For the text-containing cell, return its midpoint in (X, Y) coordinate format. 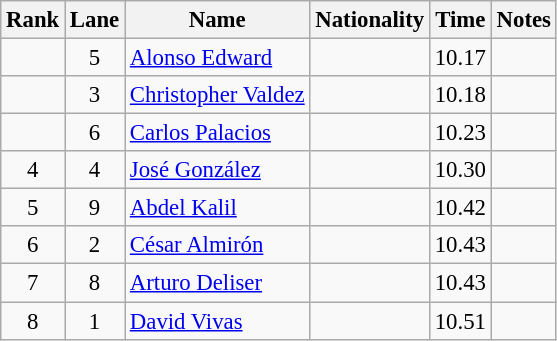
2 (95, 245)
3 (95, 95)
Time (460, 20)
Lane (95, 20)
10.18 (460, 95)
David Vivas (218, 321)
José González (218, 170)
Notes (524, 20)
César Almirón (218, 245)
1 (95, 321)
Rank (33, 20)
10.51 (460, 321)
Abdel Kalil (218, 208)
10.23 (460, 133)
10.42 (460, 208)
7 (33, 283)
Arturo Deliser (218, 283)
Alonso Edward (218, 58)
10.30 (460, 170)
Nationality (370, 20)
10.17 (460, 58)
Name (218, 20)
9 (95, 208)
Christopher Valdez (218, 95)
Carlos Palacios (218, 133)
